Return the (X, Y) coordinate for the center point of the cell that contains the specified text.  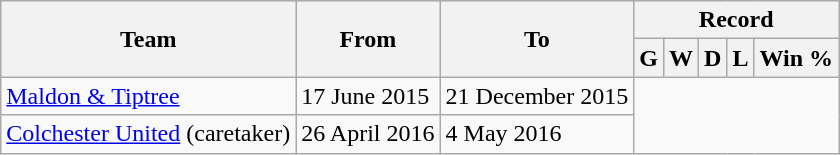
D (713, 58)
Win % (796, 58)
Maldon & Tiptree (148, 96)
17 June 2015 (368, 96)
4 May 2016 (537, 134)
Record (736, 20)
L (740, 58)
Team (148, 39)
21 December 2015 (537, 96)
G (649, 58)
W (680, 58)
From (368, 39)
To (537, 39)
Colchester United (caretaker) (148, 134)
26 April 2016 (368, 134)
